Output the (X, Y) coordinate of the center of the cell containing the given text.  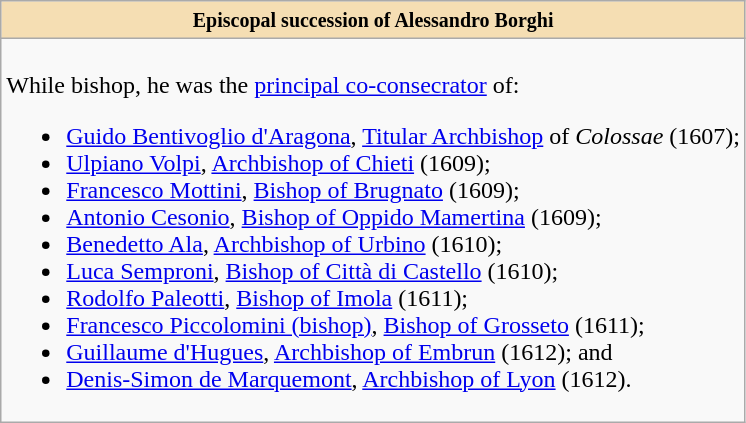
Episcopal succession of Alessandro Borghi (374, 20)
